Search for the cell housing the specified text and yield its [X, Y] center coordinate. 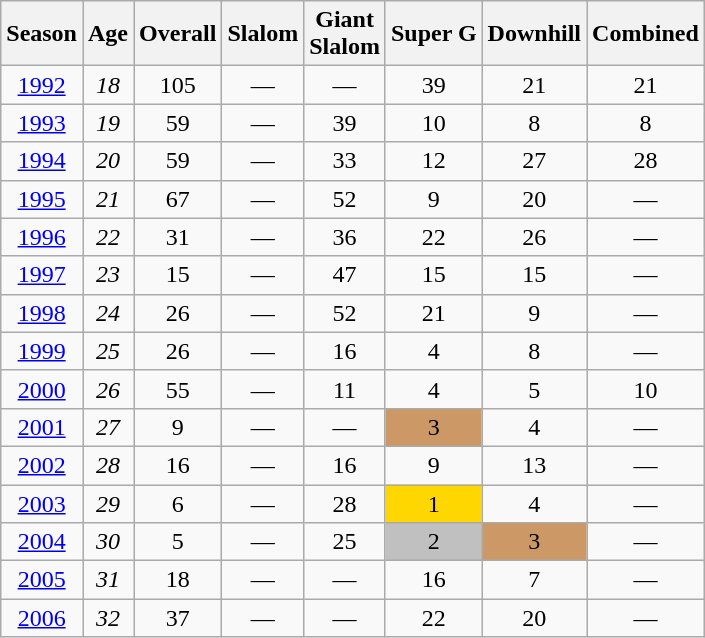
1997 [42, 275]
12 [434, 161]
33 [345, 161]
Downhill [534, 34]
6 [178, 503]
30 [108, 542]
11 [345, 389]
47 [345, 275]
1996 [42, 237]
Overall [178, 34]
24 [108, 313]
55 [178, 389]
1999 [42, 351]
13 [534, 465]
7 [534, 580]
2001 [42, 427]
1995 [42, 199]
32 [108, 618]
2005 [42, 580]
105 [178, 85]
2004 [42, 542]
19 [108, 123]
Age [108, 34]
2000 [42, 389]
1 [434, 503]
23 [108, 275]
1992 [42, 85]
GiantSlalom [345, 34]
36 [345, 237]
1993 [42, 123]
Season [42, 34]
Combined [646, 34]
1994 [42, 161]
37 [178, 618]
Super G [434, 34]
67 [178, 199]
1998 [42, 313]
29 [108, 503]
2002 [42, 465]
2003 [42, 503]
2 [434, 542]
2006 [42, 618]
Slalom [263, 34]
